Identify which cell holds the provided text, then report its [x, y] central coordinate. 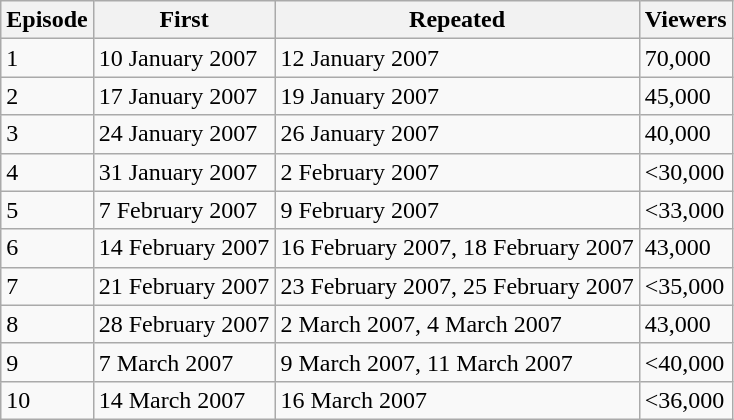
1 [47, 58]
14 March 2007 [184, 400]
5 [47, 210]
4 [47, 172]
9 [47, 362]
<30,000 [686, 172]
<33,000 [686, 210]
45,000 [686, 96]
Repeated [457, 20]
Viewers [686, 20]
23 February 2007, 25 February 2007 [457, 286]
9 March 2007, 11 March 2007 [457, 362]
7 February 2007 [184, 210]
31 January 2007 [184, 172]
3 [47, 134]
<40,000 [686, 362]
Episode [47, 20]
<36,000 [686, 400]
8 [47, 324]
2 March 2007, 4 March 2007 [457, 324]
70,000 [686, 58]
9 February 2007 [457, 210]
21 February 2007 [184, 286]
16 February 2007, 18 February 2007 [457, 248]
19 January 2007 [457, 96]
17 January 2007 [184, 96]
28 February 2007 [184, 324]
7 March 2007 [184, 362]
2 February 2007 [457, 172]
16 March 2007 [457, 400]
14 February 2007 [184, 248]
10 [47, 400]
First [184, 20]
40,000 [686, 134]
26 January 2007 [457, 134]
6 [47, 248]
10 January 2007 [184, 58]
24 January 2007 [184, 134]
12 January 2007 [457, 58]
<35,000 [686, 286]
7 [47, 286]
2 [47, 96]
